Scan for the cell matching the given text and deliver its (X, Y) coordinate at center. 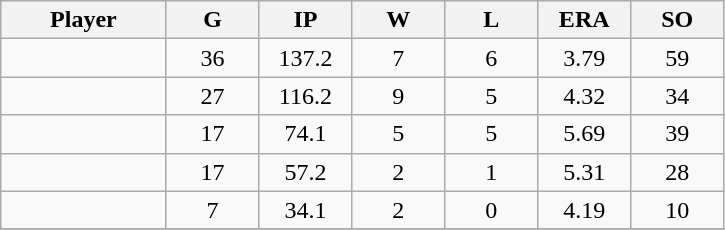
10 (678, 210)
57.2 (306, 172)
3.79 (584, 58)
L (492, 20)
36 (212, 58)
0 (492, 210)
5.31 (584, 172)
5.69 (584, 134)
27 (212, 96)
116.2 (306, 96)
4.19 (584, 210)
Player (84, 20)
34.1 (306, 210)
ERA (584, 20)
59 (678, 58)
4.32 (584, 96)
W (398, 20)
28 (678, 172)
IP (306, 20)
6 (492, 58)
SO (678, 20)
G (212, 20)
74.1 (306, 134)
1 (492, 172)
39 (678, 134)
137.2 (306, 58)
34 (678, 96)
9 (398, 96)
